Return the [X, Y] coordinate for the center point of the cell that contains the specified text.  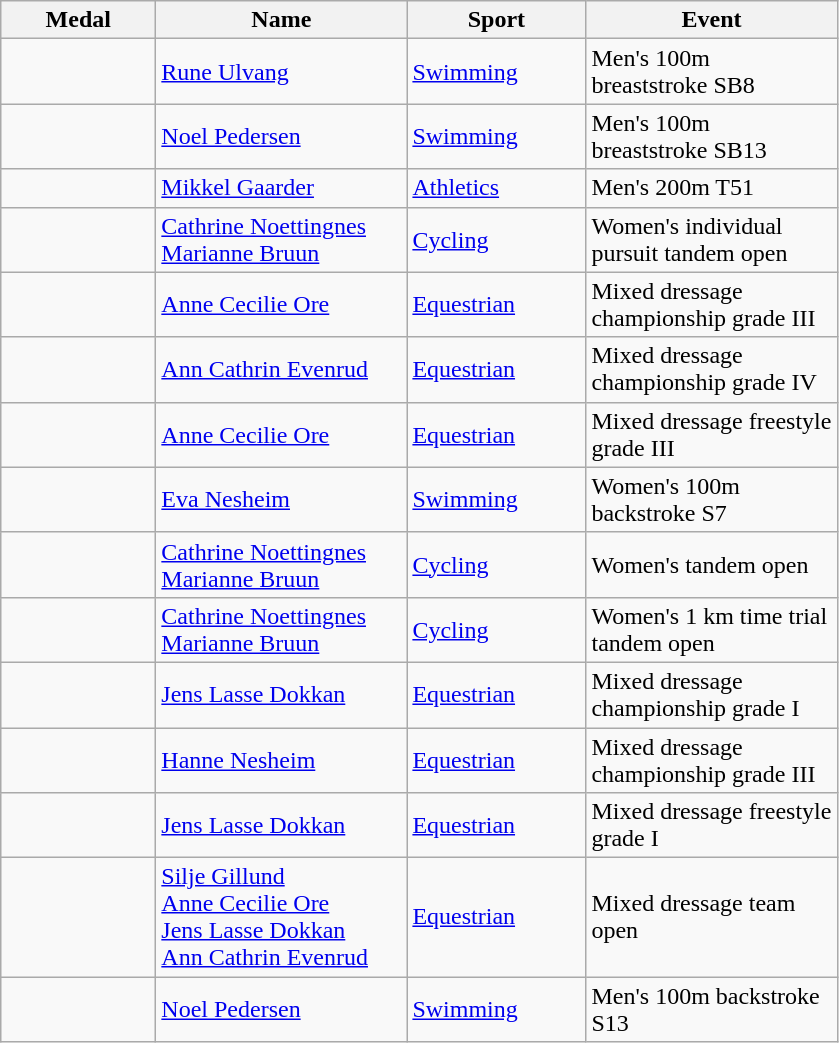
Ann Cathrin Evenrud [282, 370]
Mixed dressage freestyle grade I [712, 826]
Name [282, 20]
Men's 200m T51 [712, 188]
Women's individual pursuit tandem open [712, 240]
Event [712, 20]
Athletics [496, 188]
Mikkel Gaarder [282, 188]
Mixed dressage freestyle grade III [712, 434]
Medal [78, 20]
Hanne Nesheim [282, 760]
Eva Nesheim [282, 500]
Women's 100m backstroke S7 [712, 500]
Men's 100m breaststroke SB8 [712, 72]
Rune Ulvang [282, 72]
Men's 100m breaststroke SB13 [712, 136]
Women's tandem open [712, 564]
Mixed dressage championship grade I [712, 694]
Men's 100m backstroke S13 [712, 1010]
Mixed dressage championship grade IV [712, 370]
Women's 1 km time trial tandem open [712, 630]
Sport [496, 20]
Silje Gillund Anne Cecilie Ore Jens Lasse Dokkan Ann Cathrin Evenrud [282, 918]
Mixed dressage team open [712, 918]
